From the cell containing the given text, extract its center point as (X, Y) coordinate. 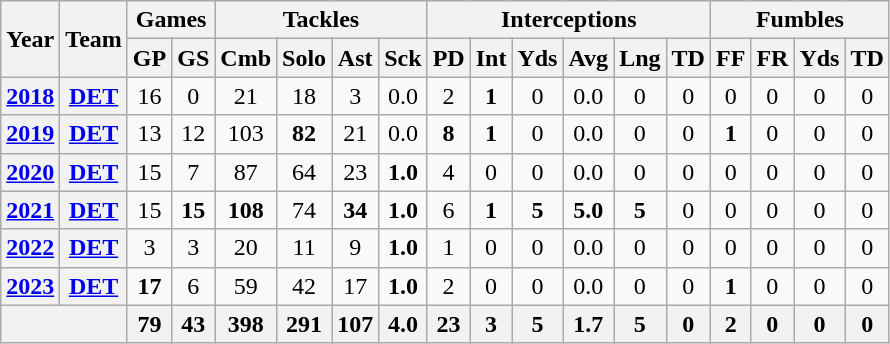
Games (170, 20)
2023 (30, 286)
Tackles (321, 20)
4 (448, 172)
2020 (30, 172)
5.0 (588, 210)
Ast (356, 58)
18 (304, 96)
398 (246, 324)
12 (194, 134)
8 (448, 134)
Solo (304, 58)
Team (94, 39)
59 (246, 286)
2019 (30, 134)
4.0 (403, 324)
11 (304, 248)
GP (149, 58)
87 (246, 172)
FF (730, 58)
9 (356, 248)
103 (246, 134)
PD (448, 58)
42 (304, 286)
16 (149, 96)
Sck (403, 58)
FR (772, 58)
Fumbles (800, 20)
Year (30, 39)
13 (149, 134)
Interceptions (568, 20)
Lng (640, 58)
7 (194, 172)
64 (304, 172)
291 (304, 324)
107 (356, 324)
Int (491, 58)
43 (194, 324)
2022 (30, 248)
Avg (588, 58)
GS (194, 58)
108 (246, 210)
34 (356, 210)
20 (246, 248)
74 (304, 210)
82 (304, 134)
1.7 (588, 324)
2018 (30, 96)
2021 (30, 210)
Cmb (246, 58)
79 (149, 324)
